Provide the (x, y) coordinate of the cell's center where the given text is located.  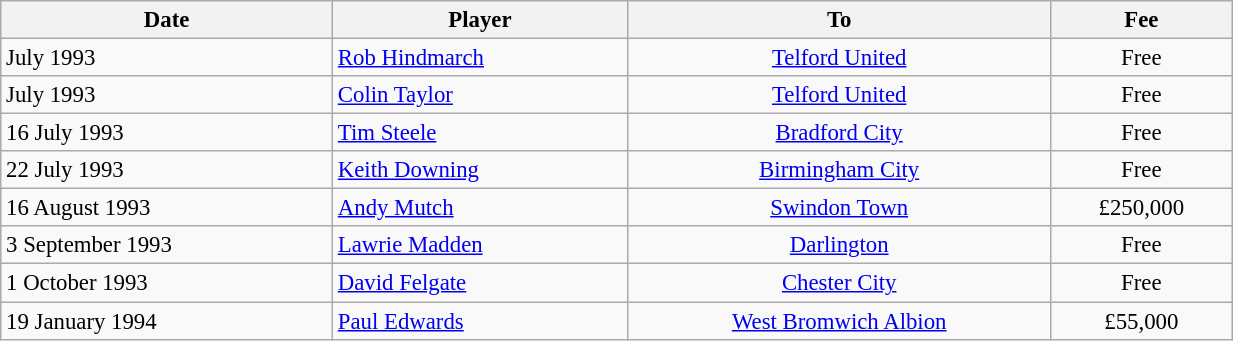
16 August 1993 (167, 208)
West Bromwich Albion (839, 321)
19 January 1994 (167, 321)
Date (167, 20)
David Felgate (480, 283)
1 October 1993 (167, 283)
Andy Mutch (480, 208)
Rob Hindmarch (480, 58)
Keith Downing (480, 170)
Tim Steele (480, 133)
Chester City (839, 283)
Fee (1142, 20)
Bradford City (839, 133)
3 September 1993 (167, 245)
£55,000 (1142, 321)
To (839, 20)
16 July 1993 (167, 133)
Darlington (839, 245)
Lawrie Madden (480, 245)
Paul Edwards (480, 321)
Birmingham City (839, 170)
£250,000 (1142, 208)
22 July 1993 (167, 170)
Colin Taylor (480, 95)
Swindon Town (839, 208)
Player (480, 20)
